From the cell containing the given text, extract its center point as (x, y) coordinate. 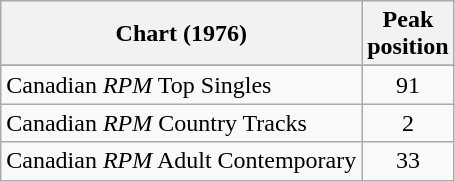
Canadian RPM Country Tracks (182, 123)
91 (408, 85)
33 (408, 161)
Chart (1976) (182, 34)
Canadian RPM Adult Contemporary (182, 161)
Peakposition (408, 34)
2 (408, 123)
Canadian RPM Top Singles (182, 85)
